Return the (x, y) coordinate for the center point of the cell that contains the specified text.  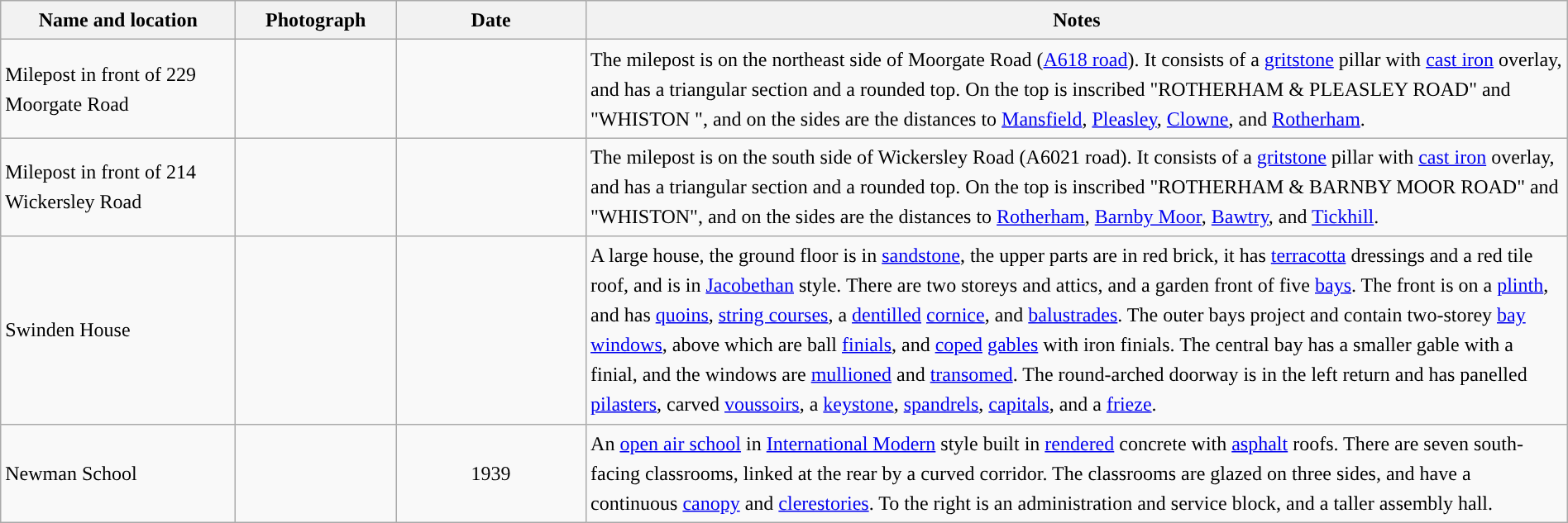
1939 (491, 473)
Swinden House (118, 330)
Newman School (118, 473)
Photograph (316, 20)
Date (491, 20)
Milepost in front of 229 Moorgate Road (118, 89)
Milepost in front of 214 Wickersley Road (118, 187)
Notes (1077, 20)
Name and location (118, 20)
